From the cell containing the given text, extract its center point as (X, Y) coordinate. 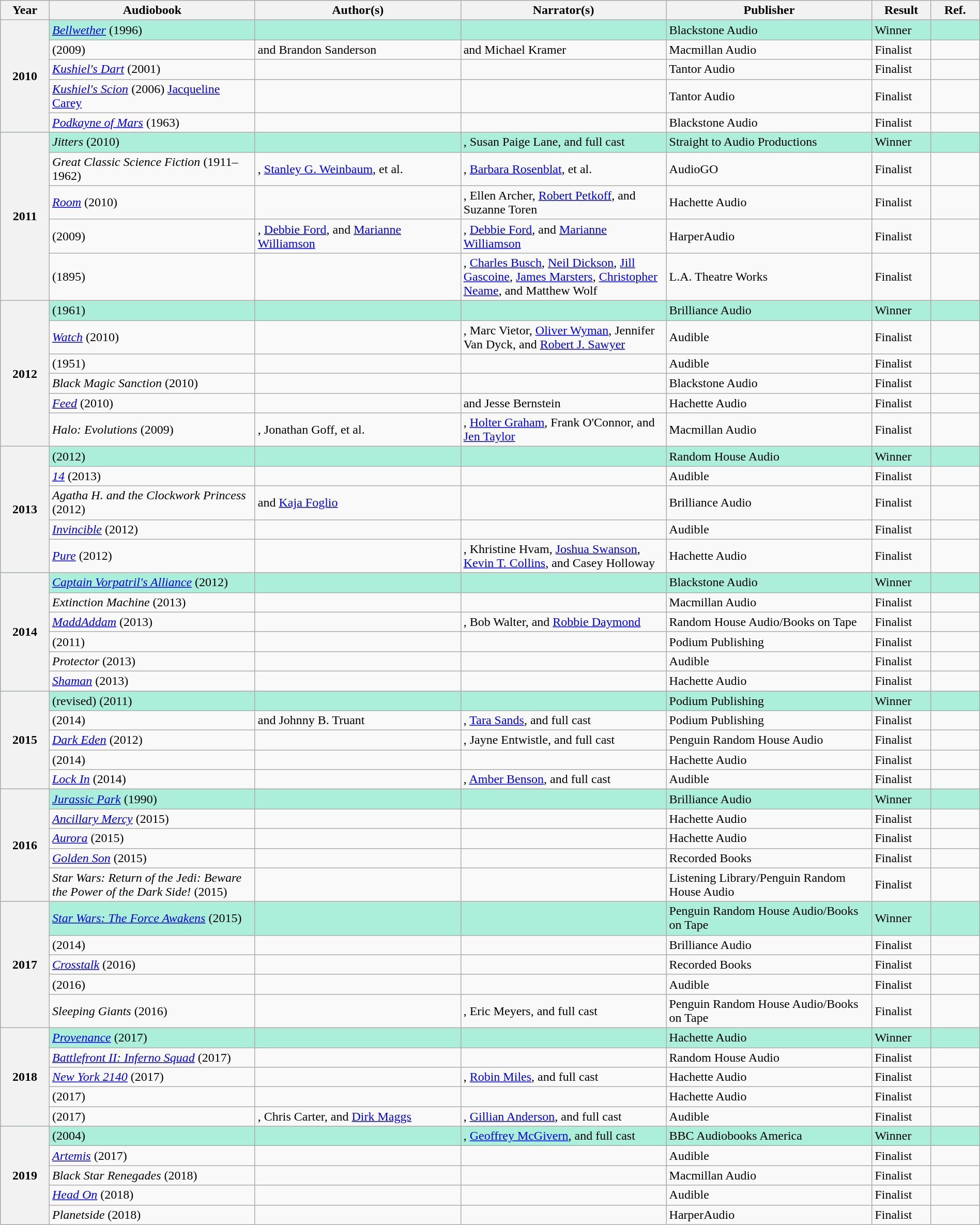
Star Wars: The Force Awakens (2015) (152, 918)
and Brandon Sanderson (358, 50)
Head On (2018) (152, 1195)
and Michael Kramer (563, 50)
MaddAddam (2013) (152, 622)
, Eric Meyers, and full cast (563, 1011)
(1895) (152, 277)
, Susan Paige Lane, and full cast (563, 142)
Halo: Evolutions (2009) (152, 430)
Watch (2010) (152, 337)
2014 (25, 632)
, Geoffrey McGivern, and full cast (563, 1136)
(revised) (2011) (152, 700)
Kushiel's Dart (2001) (152, 69)
(2011) (152, 641)
New York 2140 (2017) (152, 1077)
, Charles Busch, Neil Dickson, Jill Gascoine, James Marsters, Christopher Neame, and Matthew Wolf (563, 277)
Ancillary Mercy (2015) (152, 819)
Invincible (2012) (152, 529)
Provenance (2017) (152, 1037)
Sleeping Giants (2016) (152, 1011)
Artemis (2017) (152, 1156)
Penguin Random House Audio (769, 740)
, Tara Sands, and full cast (563, 721)
(2012) (152, 456)
, Khristine Hvam, Joshua Swanson, Kevin T. Collins, and Casey Holloway (563, 556)
Bellwether (1996) (152, 30)
2010 (25, 76)
Ref. (955, 10)
Jurassic Park (1990) (152, 799)
(2016) (152, 984)
2019 (25, 1175)
(1961) (152, 310)
2013 (25, 510)
, Jayne Entwistle, and full cast (563, 740)
, Marc Vietor, Oliver Wyman, Jennifer Van Dyck, and Robert J. Sawyer (563, 337)
AudioGO (769, 169)
14 (2013) (152, 476)
and Johnny B. Truant (358, 721)
Great Classic Science Fiction (1911–1962) (152, 169)
Battlefront II: Inferno Squad (2017) (152, 1057)
(1951) (152, 364)
and Kaja Foglio (358, 502)
Author(s) (358, 10)
BBC Audiobooks America (769, 1136)
and Jesse Bernstein (563, 403)
2011 (25, 216)
(2004) (152, 1136)
Publisher (769, 10)
, Holter Graham, Frank O'Connor, and Jen Taylor (563, 430)
L.A. Theatre Works (769, 277)
, Barbara Rosenblat, et al. (563, 169)
, Amber Benson, and full cast (563, 779)
Room (2010) (152, 203)
Jitters (2010) (152, 142)
Black Magic Sanction (2010) (152, 384)
Podkayne of Mars (1963) (152, 122)
, Chris Carter, and Dirk Maggs (358, 1116)
Straight to Audio Productions (769, 142)
2012 (25, 373)
Result (901, 10)
Audiobook (152, 10)
Star Wars: Return of the Jedi: Beware the Power of the Dark Side! (2015) (152, 885)
, Robin Miles, and full cast (563, 1077)
Year (25, 10)
2017 (25, 964)
Crosstalk (2016) (152, 964)
2015 (25, 740)
Pure (2012) (152, 556)
Extinction Machine (2013) (152, 602)
, Gillian Anderson, and full cast (563, 1116)
Dark Eden (2012) (152, 740)
2016 (25, 846)
Shaman (2013) (152, 681)
Planetside (2018) (152, 1215)
, Bob Walter, and Robbie Daymond (563, 622)
2018 (25, 1077)
Aurora (2015) (152, 838)
Listening Library/Penguin Random House Audio (769, 885)
Kushiel's Scion (2006) Jacqueline Carey (152, 96)
Agatha H. and the Clockwork Princess (2012) (152, 502)
Black Star Renegades (2018) (152, 1175)
Lock In (2014) (152, 779)
, Ellen Archer, Robert Petkoff, and Suzanne Toren (563, 203)
Feed (2010) (152, 403)
, Stanley G. Weinbaum, et al. (358, 169)
Golden Son (2015) (152, 858)
Narrator(s) (563, 10)
Protector (2013) (152, 661)
Captain Vorpatril's Alliance (2012) (152, 583)
Random House Audio/Books on Tape (769, 622)
, Jonathan Goff, et al. (358, 430)
